Pinpoint the cell where the given text exists, returning its (x, y) midpoint coordinate. 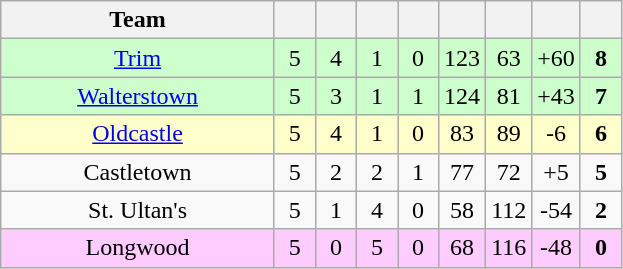
112 (509, 210)
3 (336, 96)
81 (509, 96)
83 (462, 134)
72 (509, 172)
89 (509, 134)
+43 (556, 96)
+60 (556, 58)
68 (462, 248)
8 (600, 58)
Walterstown (138, 96)
-6 (556, 134)
Trim (138, 58)
6 (600, 134)
+5 (556, 172)
7 (600, 96)
123 (462, 58)
St. Ultan's (138, 210)
Castletown (138, 172)
77 (462, 172)
63 (509, 58)
58 (462, 210)
Longwood (138, 248)
Oldcastle (138, 134)
124 (462, 96)
Team (138, 20)
116 (509, 248)
-54 (556, 210)
-48 (556, 248)
